From the cell containing the given text, extract its center point as [X, Y] coordinate. 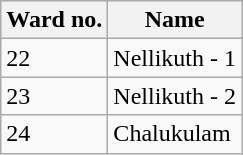
Nellikuth - 2 [175, 96]
Chalukulam [175, 134]
Name [175, 20]
22 [54, 58]
23 [54, 96]
Ward no. [54, 20]
24 [54, 134]
Nellikuth - 1 [175, 58]
